Provide the [x, y] coordinate of the cell's center where the given text is located.  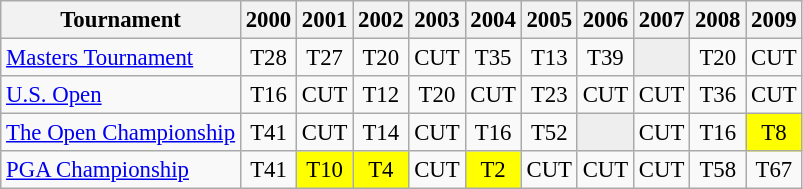
Tournament [121, 20]
T52 [549, 133]
T13 [549, 58]
T2 [493, 170]
T23 [549, 95]
2002 [381, 20]
2009 [774, 20]
2008 [718, 20]
T58 [718, 170]
T28 [268, 58]
T12 [381, 95]
T14 [381, 133]
T4 [381, 170]
2001 [325, 20]
2003 [437, 20]
PGA Championship [121, 170]
T36 [718, 95]
T39 [605, 58]
T67 [774, 170]
T10 [325, 170]
2004 [493, 20]
2000 [268, 20]
T27 [325, 58]
T8 [774, 133]
The Open Championship [121, 133]
Masters Tournament [121, 58]
2006 [605, 20]
2007 [661, 20]
U.S. Open [121, 95]
T35 [493, 58]
2005 [549, 20]
